Locate the cell with the specified text and output its (x, y) center coordinate. 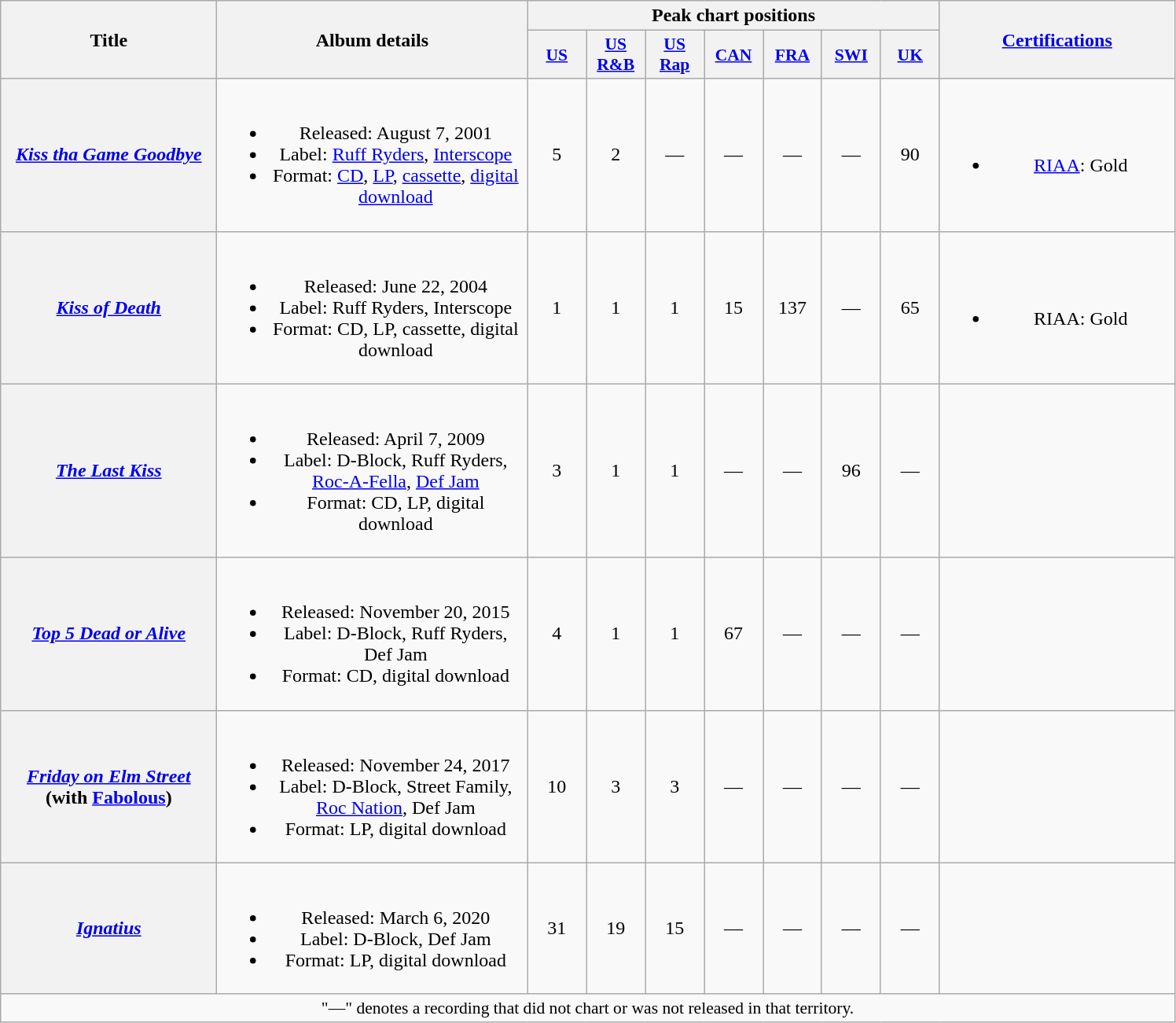
The Last Kiss (108, 470)
137 (792, 307)
Friday on Elm Street(with Fabolous) (108, 786)
67 (734, 634)
Album details (373, 39)
Kiss tha Game Goodbye (108, 155)
Top 5 Dead or Alive (108, 634)
SWI (851, 55)
Released: June 22, 2004Label: Ruff Ryders, InterscopeFormat: CD, LP, cassette, digital download (373, 307)
Certifications (1057, 39)
Released: November 20, 2015Label: D-Block, Ruff Ryders, Def JamFormat: CD, digital download (373, 634)
19 (616, 928)
90 (910, 155)
Kiss of Death (108, 307)
USR&B (616, 55)
5 (557, 155)
Released: March 6, 2020Label: D-Block, Def JamFormat: LP, digital download (373, 928)
"—" denotes a recording that did not chart or was not released in that territory. (588, 1008)
UK (910, 55)
10 (557, 786)
Released: August 7, 2001Label: Ruff Ryders, InterscopeFormat: CD, LP, cassette, digital download (373, 155)
Title (108, 39)
2 (616, 155)
31 (557, 928)
Released: November 24, 2017Label: D-Block, Street Family, Roc Nation, Def JamFormat: LP, digital download (373, 786)
US (557, 55)
USRap (674, 55)
4 (557, 634)
CAN (734, 55)
96 (851, 470)
Peak chart positions (733, 16)
Released: April 7, 2009Label: D-Block, Ruff Ryders, Roc-A-Fella, Def JamFormat: CD, LP, digital download (373, 470)
FRA (792, 55)
65 (910, 307)
Ignatius (108, 928)
